Capture the cell that displays the provided text and extract its [X, Y] central coordinate. 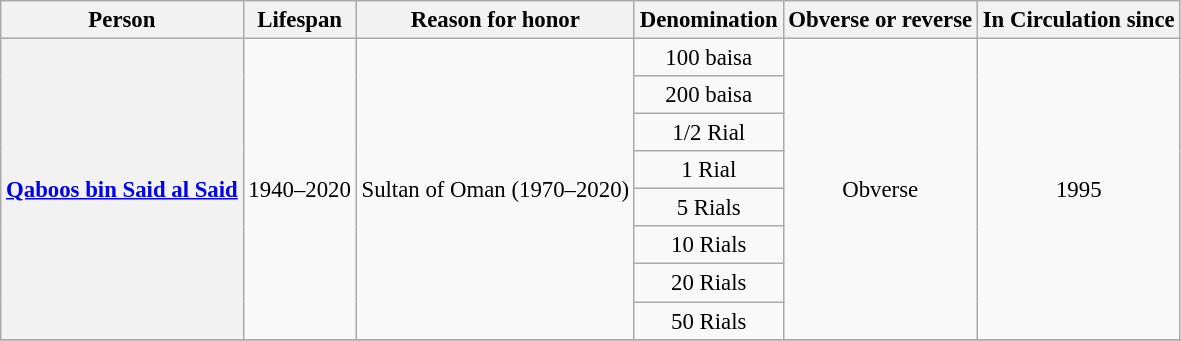
10 Rials [708, 245]
50 Rials [708, 321]
200 baisa [708, 95]
100 baisa [708, 58]
Lifespan [300, 20]
Person [122, 20]
20 Rials [708, 283]
Sultan of Oman (1970–2020) [495, 190]
Obverse or reverse [880, 20]
1940–2020 [300, 190]
5 Rials [708, 208]
1 Rial [708, 170]
1/2 Rial [708, 133]
1995 [1078, 190]
Qaboos bin Said al Said [122, 190]
In Circulation since [1078, 20]
Denomination [708, 20]
Obverse [880, 190]
Reason for honor [495, 20]
